Locate the cell with the specified text and output its (x, y) center coordinate. 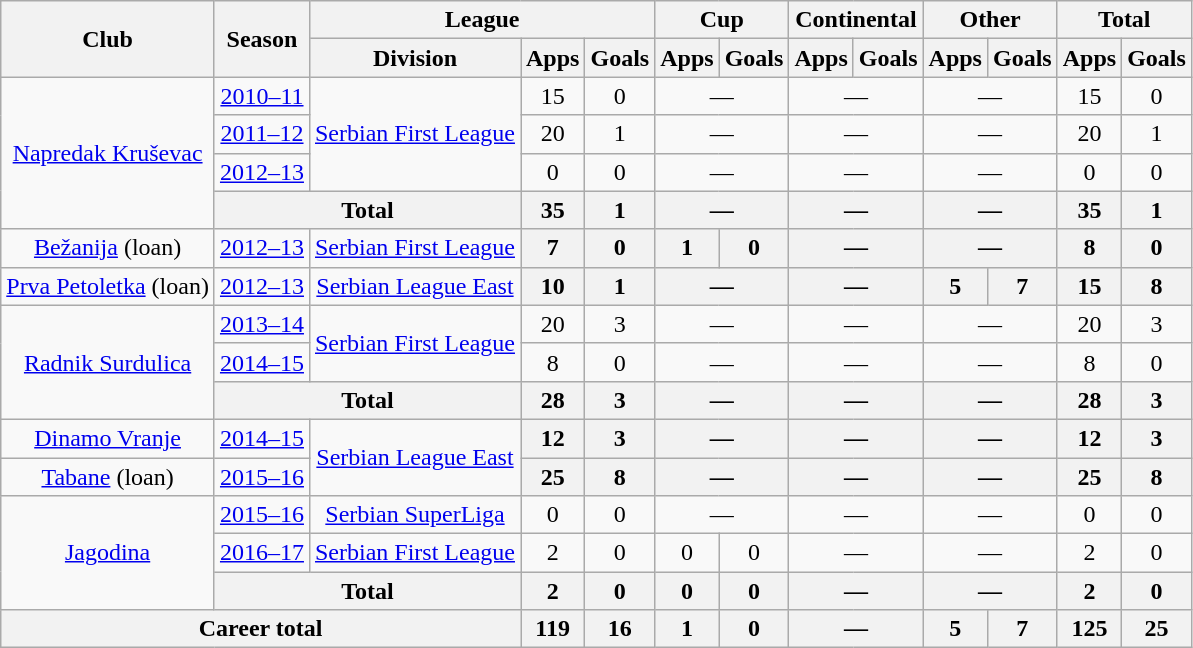
Other (990, 20)
Serbian SuperLiga (414, 515)
Career total (261, 629)
Season (262, 39)
Cup (722, 20)
119 (552, 629)
16 (620, 629)
Bežanija (loan) (108, 248)
Napredak Kruševac (108, 153)
2010–11 (262, 96)
2013–14 (262, 324)
Division (414, 58)
125 (1089, 629)
Prva Petoletka (loan) (108, 286)
Radnik Surdulica (108, 362)
Jagodina (108, 553)
League (482, 20)
2011–12 (262, 134)
Continental (856, 20)
2016–17 (262, 553)
Dinamo Vranje (108, 438)
Club (108, 39)
10 (552, 286)
Tabane (loan) (108, 477)
